Return the [X, Y] coordinate for the center point of the cell that contains the specified text.  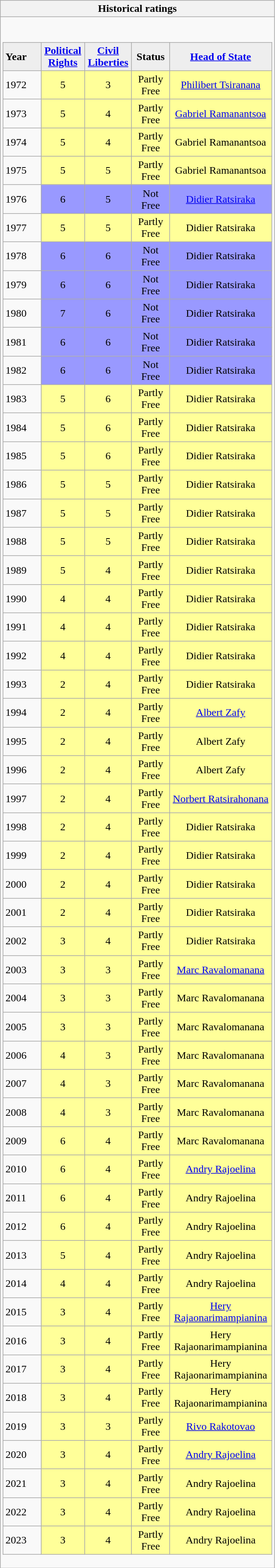
Head of State [221, 56]
1974 [22, 142]
2017 [22, 1369]
Norbert Ratsirahonana [221, 798]
2000 [22, 884]
1976 [22, 199]
1993 [22, 684]
2009 [22, 1140]
2014 [22, 1283]
Historical ratings [137, 9]
1983 [22, 399]
2002 [22, 941]
2011 [22, 1198]
2004 [22, 998]
2018 [22, 1397]
2007 [22, 1083]
1975 [22, 170]
1986 [22, 484]
2008 [22, 1112]
1998 [22, 827]
1995 [22, 741]
1997 [22, 798]
1979 [22, 285]
2015 [22, 1312]
2006 [22, 1055]
2016 [22, 1340]
2022 [22, 1511]
2021 [22, 1483]
1980 [22, 313]
Political Rights [62, 56]
7 [62, 313]
2005 [22, 1026]
Year [22, 56]
1990 [22, 598]
1992 [22, 655]
2010 [22, 1169]
Philibert Tsiranana [221, 85]
Status [151, 56]
2001 [22, 912]
2012 [22, 1226]
1985 [22, 456]
1999 [22, 855]
2003 [22, 969]
1989 [22, 570]
1981 [22, 342]
Civil Liberties [108, 56]
1984 [22, 427]
2013 [22, 1255]
1978 [22, 256]
1987 [22, 513]
2020 [22, 1454]
1977 [22, 227]
1991 [22, 627]
2023 [22, 1540]
1972 [22, 85]
2019 [22, 1426]
Rivo Rakotovao [221, 1426]
1996 [22, 770]
1988 [22, 541]
1973 [22, 113]
1982 [22, 370]
1994 [22, 713]
